Determine the [X, Y] coordinate at the center of the cell enclosing the given text.  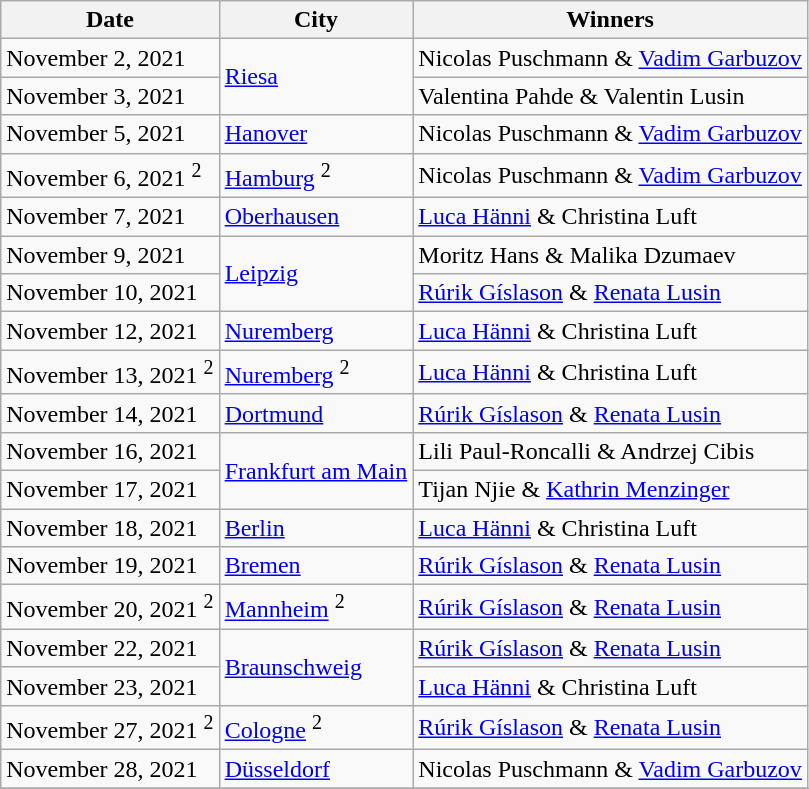
Braunschweig [316, 667]
City [316, 20]
Date [110, 20]
November 16, 2021 [110, 451]
November 12, 2021 [110, 331]
November 7, 2021 [110, 217]
November 13, 2021 2 [110, 372]
Nuremberg [316, 331]
November 17, 2021 [110, 489]
November 2, 2021 [110, 58]
November 6, 2021 2 [110, 176]
November 18, 2021 [110, 528]
November 23, 2021 [110, 686]
November 28, 2021 [110, 769]
Cologne 2 [316, 728]
Düsseldorf [316, 769]
Lili Paul-Roncalli & Andrzej Cibis [610, 451]
Winners [610, 20]
November 19, 2021 [110, 566]
Berlin [316, 528]
Dortmund [316, 413]
Hamburg 2 [316, 176]
November 27, 2021 2 [110, 728]
Hanover [316, 134]
November 10, 2021 [110, 293]
November 22, 2021 [110, 648]
Oberhausen [316, 217]
November 3, 2021 [110, 96]
November 5, 2021 [110, 134]
November 20, 2021 2 [110, 608]
Leipzig [316, 274]
Riesa [316, 77]
Mannheim 2 [316, 608]
November 14, 2021 [110, 413]
Tijan Njie & Kathrin Menzinger [610, 489]
Bremen [316, 566]
Frankfurt am Main [316, 470]
Nuremberg 2 [316, 372]
Moritz Hans & Malika Dzumaev [610, 255]
Valentina Pahde & Valentin Lusin [610, 96]
November 9, 2021 [110, 255]
